Determine the (x, y) coordinate at the center of the cell enclosing the given text.  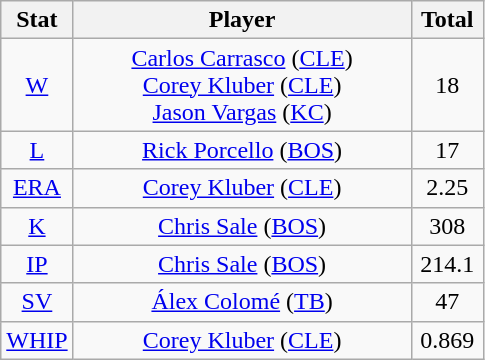
Rick Porcello (BOS) (242, 150)
2.25 (447, 188)
17 (447, 150)
Total (447, 20)
Álex Colomé (TB) (242, 302)
K (37, 226)
Stat (37, 20)
Player (242, 20)
WHIP (37, 340)
ERA (37, 188)
308 (447, 226)
IP (37, 264)
L (37, 150)
47 (447, 302)
SV (37, 302)
214.1 (447, 264)
0.869 (447, 340)
18 (447, 85)
Carlos Carrasco (CLE)Corey Kluber (CLE)Jason Vargas (KC) (242, 85)
W (37, 85)
